From the cell containing the given text, extract its center point as (X, Y) coordinate. 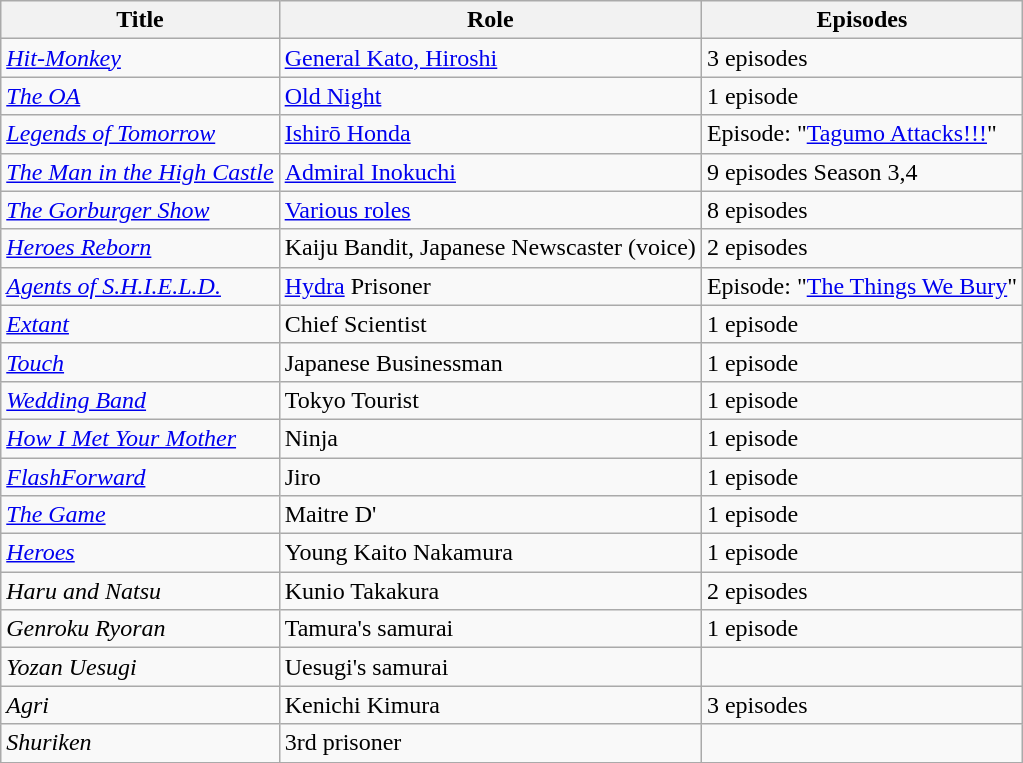
Ninja (490, 438)
Episodes (862, 20)
Kaiju Bandit, Japanese Newscaster (voice) (490, 248)
The Game (140, 515)
Episode: "The Things We Bury" (862, 286)
Various roles (490, 210)
Haru and Natsu (140, 591)
9 episodes Season 3,4 (862, 172)
Hydra Prisoner (490, 286)
Episode: "Tagumo Attacks!!!" (862, 134)
General Kato, Hiroshi (490, 58)
Admiral Inokuchi (490, 172)
Legends of Tomorrow (140, 134)
The OA (140, 96)
Maitre D' (490, 515)
3rd prisoner (490, 743)
Uesugi's samurai (490, 667)
Tokyo Tourist (490, 400)
The Gorburger Show (140, 210)
Extant (140, 324)
Old Night (490, 96)
Heroes (140, 553)
How I Met Your Mother (140, 438)
Japanese Businessman (490, 362)
Agri (140, 705)
Wedding Band (140, 400)
Jiro (490, 477)
Hit-Monkey (140, 58)
Chief Scientist (490, 324)
Shuriken (140, 743)
Touch (140, 362)
The Man in the High Castle (140, 172)
FlashForward (140, 477)
Yozan Uesugi (140, 667)
8 episodes (862, 210)
Ishirō Honda (490, 134)
Young Kaito Nakamura (490, 553)
Tamura's samurai (490, 629)
Genroku Ryoran (140, 629)
Role (490, 20)
Heroes Reborn (140, 248)
Title (140, 20)
Agents of S.H.I.E.L.D. (140, 286)
Kunio Takakura (490, 591)
Kenichi Kimura (490, 705)
